Provide the [x, y] coordinate of the cell's center where the given text is located.  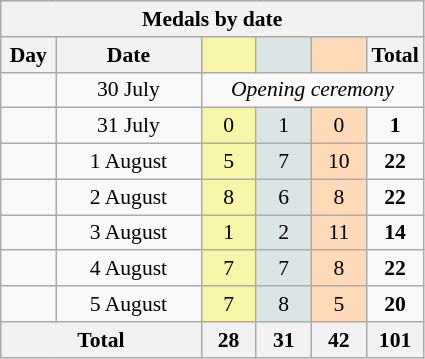
5 August [128, 304]
30 July [128, 90]
Medals by date [212, 19]
6 [284, 197]
1 August [128, 162]
31 [284, 340]
4 August [128, 269]
2 August [128, 197]
3 August [128, 233]
2 [284, 233]
31 July [128, 126]
Opening ceremony [312, 90]
28 [228, 340]
14 [394, 233]
42 [338, 340]
20 [394, 304]
101 [394, 340]
10 [338, 162]
Day [28, 55]
Date [128, 55]
11 [338, 233]
